Locate the cell with the specified text and output its [X, Y] center coordinate. 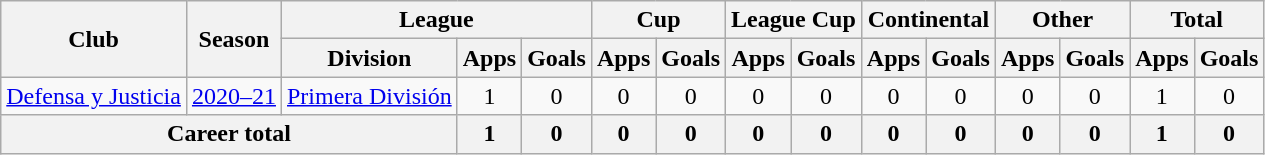
2020–21 [234, 96]
Continental [928, 20]
League Cup [794, 20]
Other [1062, 20]
Cup [658, 20]
Division [369, 58]
Club [94, 39]
League [436, 20]
Total [1197, 20]
Defensa y Justicia [94, 96]
Season [234, 39]
Career total [229, 134]
Primera División [369, 96]
